Provide the [x, y] coordinate of the cell's center where the given text is located.  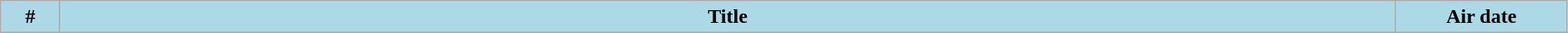
Title [728, 17]
# [30, 17]
Air date [1481, 17]
